Capture the cell that displays the provided text and extract its (x, y) central coordinate. 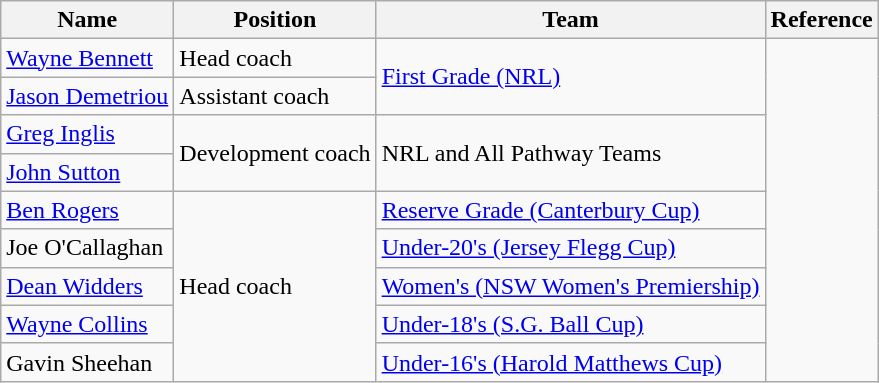
Under-20's (Jersey Flegg Cup) (570, 248)
Gavin Sheehan (88, 362)
Wayne Bennett (88, 58)
Women's (NSW Women's Premiership) (570, 286)
Reference (822, 20)
Development coach (275, 153)
Ben Rogers (88, 210)
Team (570, 20)
Assistant coach (275, 96)
John Sutton (88, 172)
Greg Inglis (88, 134)
Wayne Collins (88, 324)
Joe O'Callaghan (88, 248)
Jason Demetriou (88, 96)
Position (275, 20)
Name (88, 20)
First Grade (NRL) (570, 77)
Dean Widders (88, 286)
Under-18's (S.G. Ball Cup) (570, 324)
NRL and All Pathway Teams (570, 153)
Reserve Grade (Canterbury Cup) (570, 210)
Under-16's (Harold Matthews Cup) (570, 362)
